Locate the cell with the specified text and output its (X, Y) center coordinate. 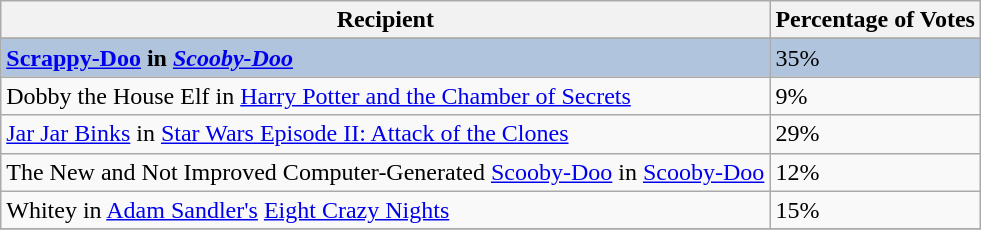
15% (876, 210)
Whitey in Adam Sandler's Eight Crazy Nights (386, 210)
35% (876, 58)
9% (876, 96)
Dobby the House Elf in Harry Potter and the Chamber of Secrets (386, 96)
Recipient (386, 20)
Jar Jar Binks in Star Wars Episode II: Attack of the Clones (386, 134)
The New and Not Improved Computer-Generated Scooby-Doo in Scooby-Doo (386, 172)
Scrappy-Doo in Scooby-Doo (386, 58)
12% (876, 172)
29% (876, 134)
Percentage of Votes (876, 20)
